Extract the [x, y] coordinate from the center of the cell holding the provided text.  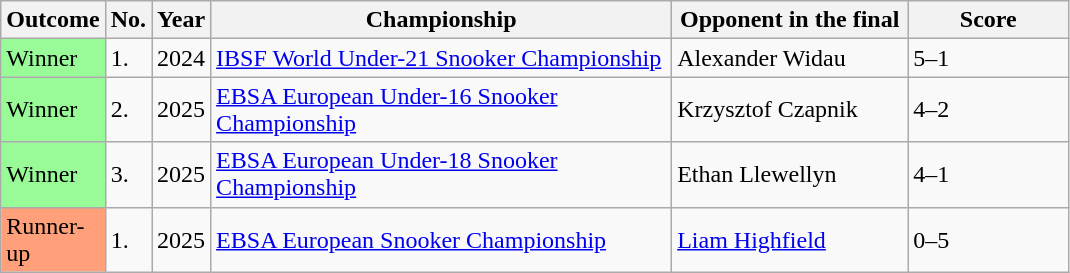
0–5 [988, 240]
Ethan Llewellyn [790, 174]
EBSA European Snooker Championship [442, 240]
4–2 [988, 110]
Opponent in the final [790, 20]
Championship [442, 20]
Year [182, 20]
2. [128, 110]
3. [128, 174]
5–1 [988, 58]
EBSA European Under-18 Snooker Championship [442, 174]
Outcome [53, 20]
EBSA European Under-16 Snooker Championship [442, 110]
No. [128, 20]
2024 [182, 58]
Krzysztof Czapnik [790, 110]
Runner-up [53, 240]
Liam Highfield [790, 240]
IBSF World Under-21 Snooker Championship [442, 58]
4–1 [988, 174]
Score [988, 20]
Alexander Widau [790, 58]
